Pinpoint the cell where the given text exists, returning its (X, Y) midpoint coordinate. 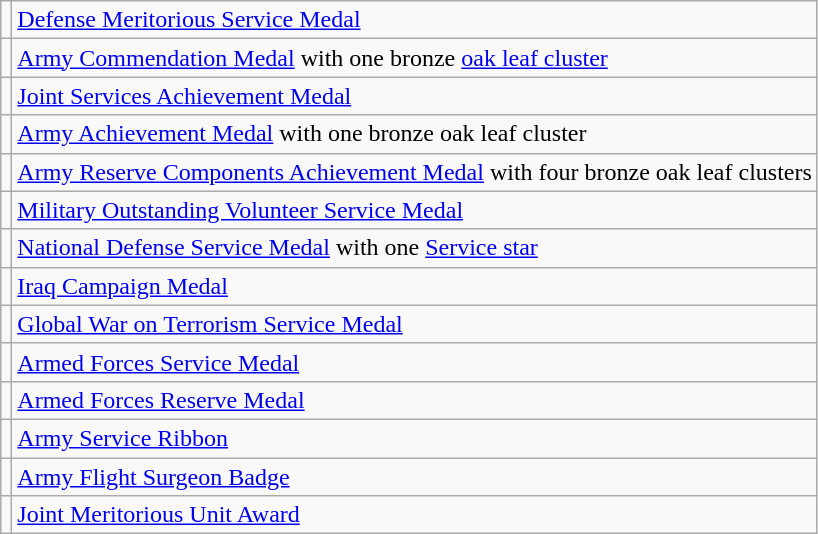
Armed Forces Reserve Medal (415, 400)
Army Service Ribbon (415, 438)
Armed Forces Service Medal (415, 362)
Military Outstanding Volunteer Service Medal (415, 210)
Joint Meritorious Unit Award (415, 515)
Defense Meritorious Service Medal (415, 20)
Army Commendation Medal with one bronze oak leaf cluster (415, 58)
Army Flight Surgeon Badge (415, 477)
Army Reserve Components Achievement Medal with four bronze oak leaf clusters (415, 172)
National Defense Service Medal with one Service star (415, 248)
Army Achievement Medal with one bronze oak leaf cluster (415, 134)
Iraq Campaign Medal (415, 286)
Global War on Terrorism Service Medal (415, 324)
Joint Services Achievement Medal (415, 96)
